Identify which cell holds the provided text, then report its [x, y] central coordinate. 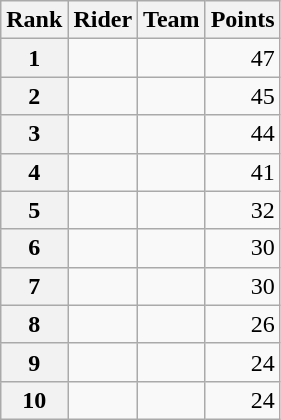
26 [242, 324]
45 [242, 96]
44 [242, 134]
Points [242, 20]
Rank [34, 20]
6 [34, 248]
41 [242, 172]
1 [34, 58]
7 [34, 286]
5 [34, 210]
8 [34, 324]
32 [242, 210]
9 [34, 362]
10 [34, 400]
4 [34, 172]
Rider [103, 20]
47 [242, 58]
Team [172, 20]
3 [34, 134]
2 [34, 96]
